Extract the [x, y] coordinate from the center of the cell holding the provided text.  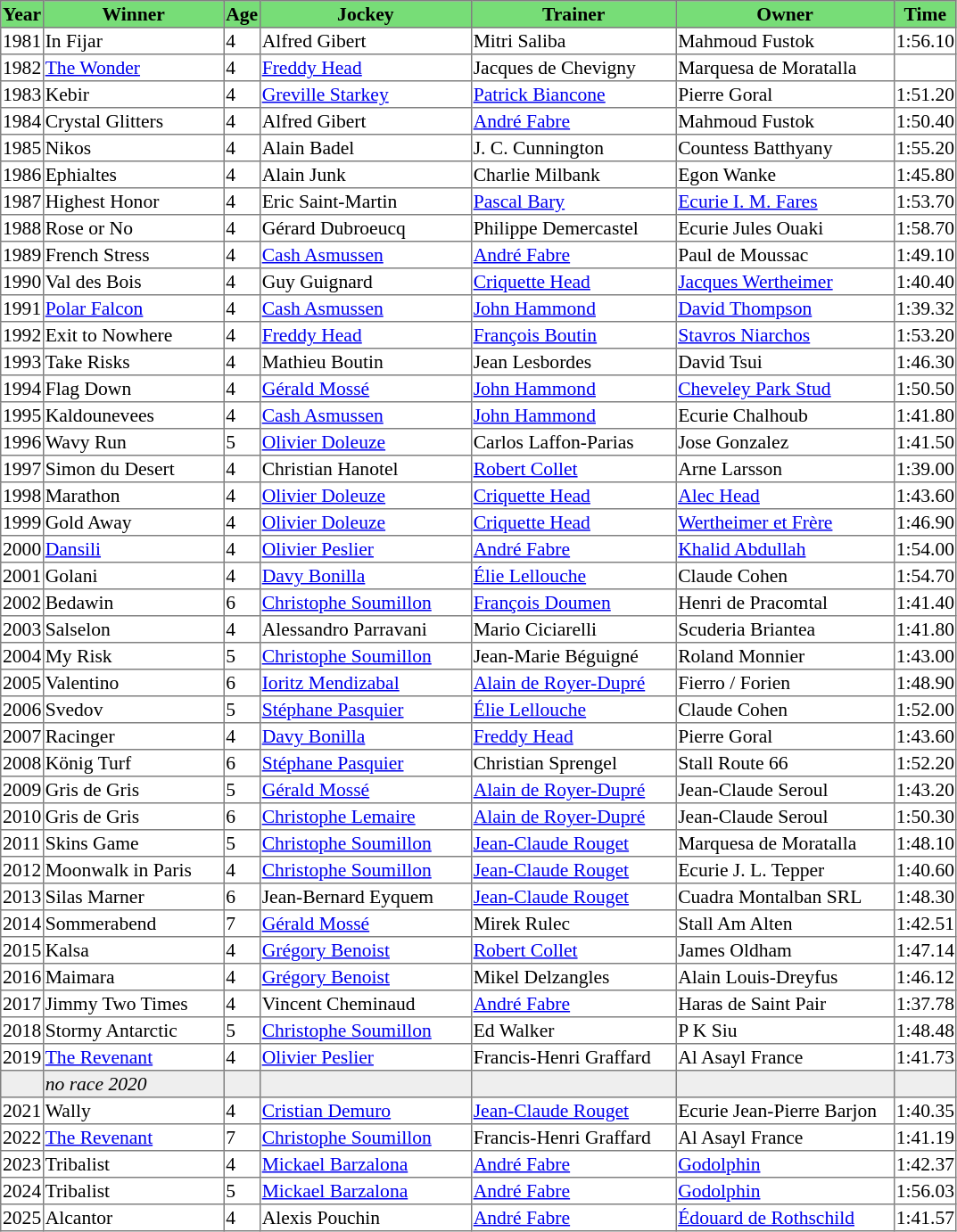
1998 [22, 496]
1:41.57 [925, 1218]
Val des Bois [133, 282]
1983 [22, 94]
Year [22, 14]
Alessandro Parravani [366, 629]
1:42.51 [925, 924]
Scuderia Briantea [785, 629]
Wally [133, 1111]
Ecurie J. L. Tepper [785, 870]
Ephialtes [133, 175]
1:37.78 [925, 1004]
2022 [22, 1138]
François Doumen [573, 603]
2009 [22, 790]
Maimara [133, 977]
Age [242, 14]
Stall Route 66 [785, 763]
Christian Hanotel [366, 469]
Dansili [133, 549]
2015 [22, 950]
1:48.90 [925, 683]
Jockey [366, 14]
1991 [22, 308]
2021 [22, 1111]
Time [925, 14]
1992 [22, 335]
1:46.90 [925, 522]
2006 [22, 710]
2011 [22, 843]
2019 [22, 1057]
Alain Louis-Dreyfus [785, 977]
1989 [22, 255]
Jacques de Chevigny [573, 68]
Moonwalk in Paris [133, 870]
Kalsa [133, 950]
Stall Am Alten [785, 924]
Exit to Nowhere [133, 335]
1:41.50 [925, 442]
Mikel Delzangles [573, 977]
2017 [22, 1004]
Jacques Wertheimer [785, 282]
1987 [22, 201]
Patrick Biancone [573, 94]
Racinger [133, 736]
2000 [22, 549]
Carlos Laffon-Parias [573, 442]
Simon du Desert [133, 469]
Roland Monnier [785, 656]
Cristian Demuro [366, 1111]
no race 2020 [133, 1084]
Mario Ciciarelli [573, 629]
Mirek Rulec [573, 924]
1997 [22, 469]
1:42.37 [925, 1164]
Highest Honor [133, 201]
1:56.10 [925, 41]
Kaldounevees [133, 415]
1:43.20 [925, 790]
Christophe Lemaire [366, 817]
Greville Starkey [366, 94]
Paul de Moussac [785, 255]
1:56.03 [925, 1191]
1:39.32 [925, 308]
Alain Junk [366, 175]
Owner [785, 14]
David Tsui [785, 362]
Ecurie Jules Ouaki [785, 228]
1982 [22, 68]
1:40.35 [925, 1111]
1:53.70 [925, 201]
Henri de Pracomtal [785, 603]
Alain Badel [366, 148]
Bedawin [133, 603]
Kebir [133, 94]
Rose or No [133, 228]
Nikos [133, 148]
Ioritz Mendizabal [366, 683]
2016 [22, 977]
1:54.70 [925, 576]
1984 [22, 121]
Valentino [133, 683]
Mathieu Boutin [366, 362]
Crystal Glitters [133, 121]
2003 [22, 629]
Cheveley Park Stud [785, 389]
Golani [133, 576]
2012 [22, 870]
1:40.40 [925, 282]
Fierro / Forien [785, 683]
David Thompson [785, 308]
1:50.30 [925, 817]
Mitri Saliba [573, 41]
2023 [22, 1164]
Arne Larsson [785, 469]
2001 [22, 576]
Jean Lesbordes [573, 362]
2010 [22, 817]
Khalid Abdullah [785, 549]
Guy Guignard [366, 282]
1:48.48 [925, 1031]
1:49.10 [925, 255]
Silas Marner [133, 897]
Marathon [133, 496]
1:40.60 [925, 870]
1:58.70 [925, 228]
Flag Down [133, 389]
2014 [22, 924]
1986 [22, 175]
Stavros Niarchos [785, 335]
1985 [22, 148]
Skins Game [133, 843]
1993 [22, 362]
1:52.00 [925, 710]
1:48.30 [925, 897]
Wavy Run [133, 442]
The Wonder [133, 68]
2002 [22, 603]
Winner [133, 14]
1:51.20 [925, 94]
Wertheimer et Frère [785, 522]
2024 [22, 1191]
Jean-Marie Béguigné [573, 656]
1:45.80 [925, 175]
1:47.14 [925, 950]
2005 [22, 683]
Svedov [133, 710]
François Boutin [573, 335]
P K Siu [785, 1031]
Jean-Bernard Eyquem [366, 897]
2018 [22, 1031]
Édouard de Rothschild [785, 1218]
My Risk [133, 656]
Ecurie I. M. Fares [785, 201]
2008 [22, 763]
Alcantor [133, 1218]
Cuadra Montalban SRL [785, 897]
Philippe Demercastel [573, 228]
Gold Away [133, 522]
1996 [22, 442]
1995 [22, 415]
Ecurie Chalhoub [785, 415]
Take Risks [133, 362]
1981 [22, 41]
1:54.00 [925, 549]
Alec Head [785, 496]
1:41.73 [925, 1057]
Alexis Pouchin [366, 1218]
1990 [22, 282]
1:46.12 [925, 977]
Vincent Cheminaud [366, 1004]
Eric Saint-Martin [366, 201]
1:53.20 [925, 335]
Sommerabend [133, 924]
1:39.00 [925, 469]
1:52.20 [925, 763]
2007 [22, 736]
1988 [22, 228]
1:41.19 [925, 1138]
1:50.40 [925, 121]
Gérard Dubroeucq [366, 228]
2004 [22, 656]
Ed Walker [573, 1031]
1999 [22, 522]
James Oldham [785, 950]
2025 [22, 1218]
In Fijar [133, 41]
2013 [22, 897]
J. C. Cunnington [573, 148]
Stormy Antarctic [133, 1031]
1:50.50 [925, 389]
Egon Wanke [785, 175]
1:55.20 [925, 148]
Charlie Milbank [573, 175]
Polar Falcon [133, 308]
Countess Batthyany [785, 148]
Christian Sprengel [573, 763]
Jimmy Two Times [133, 1004]
1:48.10 [925, 843]
Pascal Bary [573, 201]
French Stress [133, 255]
1:46.30 [925, 362]
Ecurie Jean-Pierre Barjon [785, 1111]
Salselon [133, 629]
König Turf [133, 763]
Trainer [573, 14]
1994 [22, 389]
Jose Gonzalez [785, 442]
1:43.00 [925, 656]
Haras de Saint Pair [785, 1004]
1:41.40 [925, 603]
